Find where the given text appears and provide that cell's center as [X, Y] coordinate. 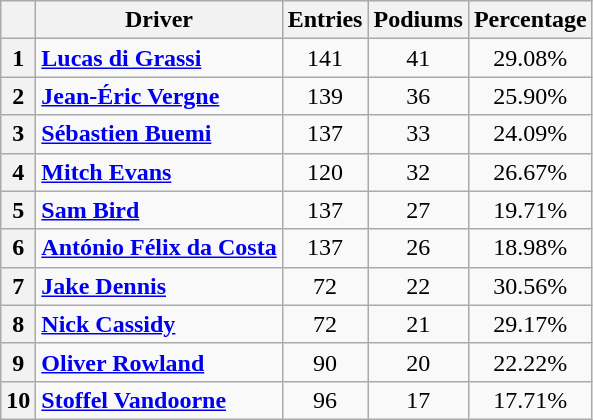
29.08% [530, 58]
41 [418, 58]
26.67% [530, 172]
33 [418, 134]
139 [325, 96]
Driver [159, 20]
17 [418, 400]
96 [325, 400]
Nick Cassidy [159, 324]
19.71% [530, 210]
22 [418, 286]
9 [18, 362]
22.22% [530, 362]
Sam Bird [159, 210]
26 [418, 248]
4 [18, 172]
Jean-Éric Vergne [159, 96]
27 [418, 210]
90 [325, 362]
7 [18, 286]
Entries [325, 20]
32 [418, 172]
36 [418, 96]
25.90% [530, 96]
Oliver Rowland [159, 362]
24.09% [530, 134]
6 [18, 248]
17.71% [530, 400]
1 [18, 58]
Sébastien Buemi [159, 134]
141 [325, 58]
Mitch Evans [159, 172]
Lucas di Grassi [159, 58]
Jake Dennis [159, 286]
3 [18, 134]
António Félix da Costa [159, 248]
5 [18, 210]
10 [18, 400]
2 [18, 96]
30.56% [530, 286]
29.17% [530, 324]
18.98% [530, 248]
Percentage [530, 20]
Stoffel Vandoorne [159, 400]
Podiums [418, 20]
120 [325, 172]
21 [418, 324]
8 [18, 324]
20 [418, 362]
